Determine the [X, Y] coordinate at the center of the cell enclosing the given text.  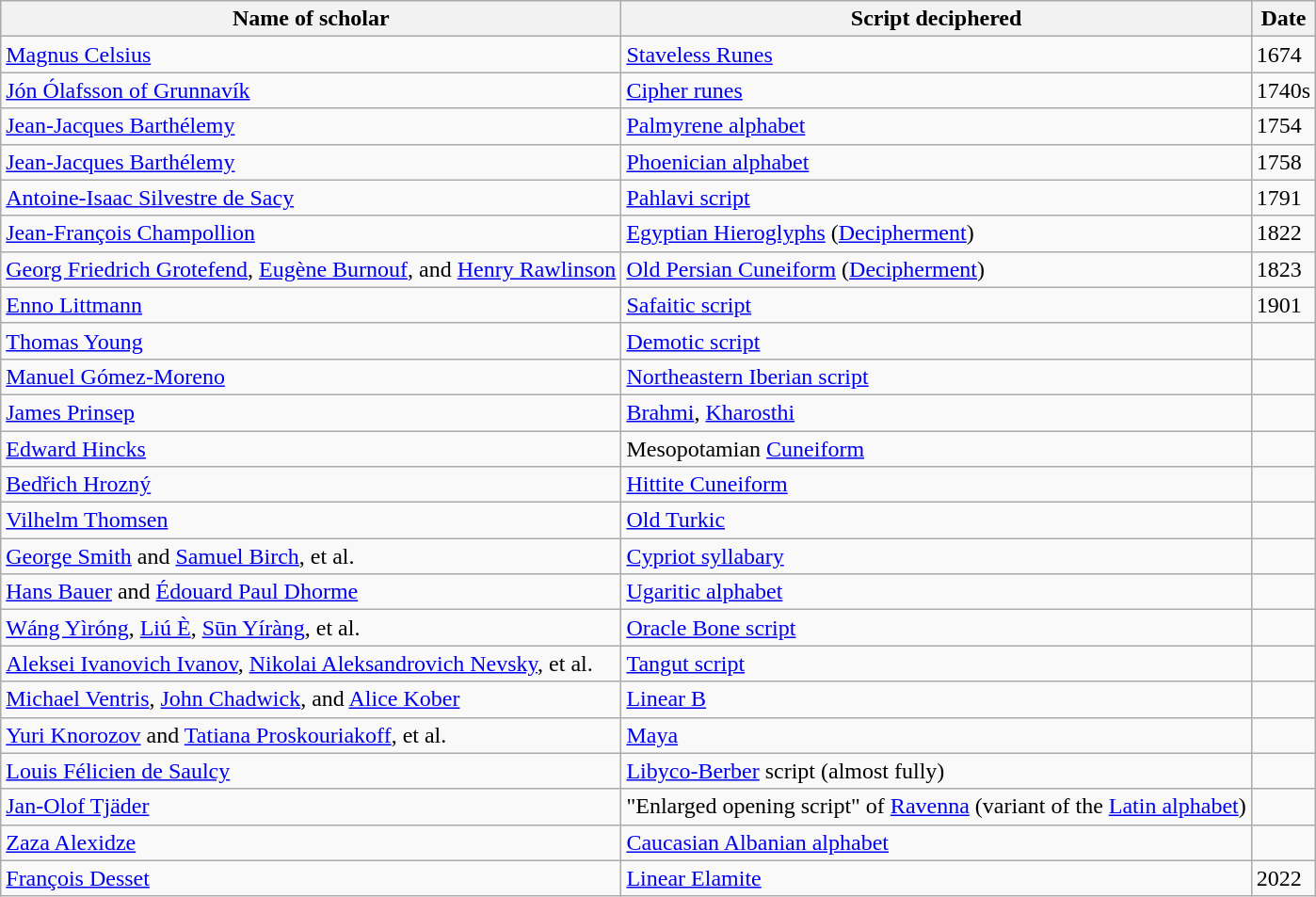
Northeastern Iberian script [936, 376]
Old Persian Cuneiform (Decipherment) [936, 269]
Zaza Alexidze [311, 842]
Palmyrene alphabet [936, 126]
Hittite Cuneiform [936, 485]
Michael Ventris, John Chadwick, and Alice Kober [311, 699]
"Enlarged opening script" of Ravenna (variant of the Latin alphabet) [936, 807]
James Prinsep [311, 412]
2022 [1283, 878]
Demotic script [936, 341]
Libyco-Berber script (almost fully) [936, 771]
Jón Ólafsson of Grunnavík [311, 90]
1758 [1283, 162]
Caucasian Albanian alphabet [936, 842]
Wáng Yìróng, Liú È, Sūn Yíràng, et al. [311, 628]
1901 [1283, 305]
Staveless Runes [936, 55]
Vilhelm Thomsen [311, 521]
Georg Friedrich Grotefend, Eugène Burnouf, and Henry Rawlinson [311, 269]
Name of scholar [311, 19]
Thomas Young [311, 341]
Linear Elamite [936, 878]
Mesopotamian Cuneiform [936, 449]
Cypriot syllabary [936, 556]
Yuri Knorozov and Tatiana Proskouriakoff, et al. [311, 735]
Aleksei Ivanovich Ivanov, Nikolai Aleksandrovich Nevsky, et al. [311, 664]
Old Turkic [936, 521]
Script deciphered [936, 19]
Tangut script [936, 664]
Linear B [936, 699]
Hans Bauer and Édouard Paul Dhorme [311, 592]
1791 [1283, 198]
Manuel Gómez-Moreno [311, 376]
Antoine-Isaac Silvestre de Sacy [311, 198]
Edward Hincks [311, 449]
François Desset [311, 878]
Magnus Celsius [311, 55]
Maya [936, 735]
Cipher runes [936, 90]
Louis Félicien de Saulcy [311, 771]
George Smith and Samuel Birch, et al. [311, 556]
1674 [1283, 55]
1822 [1283, 233]
Enno Littmann [311, 305]
Egyptian Hieroglyphs (Decipherment) [936, 233]
1740s [1283, 90]
Jean-François Champollion [311, 233]
Phoenician alphabet [936, 162]
Bedřich Hrozný [311, 485]
Oracle Bone script [936, 628]
1754 [1283, 126]
Brahmi, Kharosthi [936, 412]
1823 [1283, 269]
Ugaritic alphabet [936, 592]
Date [1283, 19]
Safaitic script [936, 305]
Jan-Olof Tjäder [311, 807]
Pahlavi script [936, 198]
